Output the (x, y) coordinate of the center of the cell containing the given text.  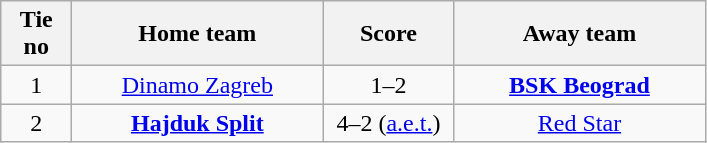
4–2 (a.e.t.) (388, 123)
2 (36, 123)
Tie no (36, 34)
BSK Beograd (580, 85)
Score (388, 34)
Hajduk Split (198, 123)
1 (36, 85)
Dinamo Zagreb (198, 85)
Away team (580, 34)
Home team (198, 34)
Red Star (580, 123)
1–2 (388, 85)
